Search for the cell housing the specified text and yield its [X, Y] center coordinate. 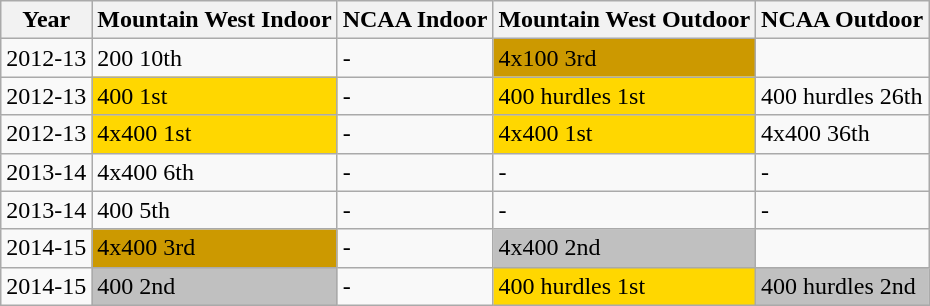
400 5th [214, 210]
200 10th [214, 58]
400 hurdles 26th [842, 96]
Mountain West Indoor [214, 20]
4x400 6th [214, 172]
Year [46, 20]
Mountain West Outdoor [624, 20]
4x100 3rd [624, 58]
400 2nd [214, 286]
400 hurdles 2nd [842, 286]
400 1st [214, 96]
NCAA Outdoor [842, 20]
4x400 36th [842, 134]
4x400 3rd [214, 248]
4x400 2nd [624, 248]
NCAA Indoor [415, 20]
